Locate the cell with the specified text and output its [X, Y] center coordinate. 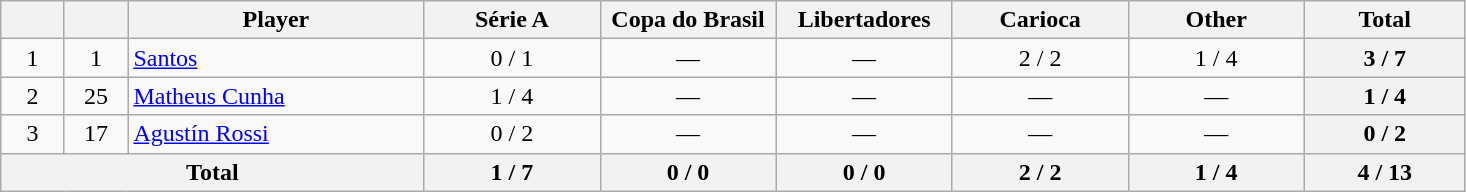
3 [33, 134]
Other [1216, 20]
Matheus Cunha [276, 96]
Agustín Rossi [276, 134]
Série A [512, 20]
3 / 7 [1384, 58]
2 [33, 96]
17 [96, 134]
4 / 13 [1384, 172]
Copa do Brasil [688, 20]
Player [276, 20]
Libertadores [864, 20]
25 [96, 96]
0 / 1 [512, 58]
1 / 7 [512, 172]
Carioca [1040, 20]
Santos [276, 58]
